Scan for the cell matching the given text and deliver its (x, y) coordinate at center. 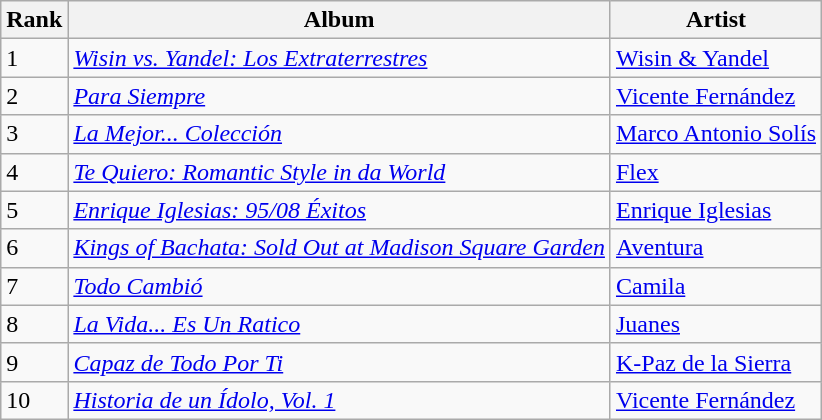
8 (34, 324)
3 (34, 134)
Artist (716, 20)
Historia de un Ídolo, Vol. 1 (340, 400)
Enrique Iglesias (716, 210)
Flex (716, 172)
Wisin & Yandel (716, 58)
10 (34, 400)
5 (34, 210)
9 (34, 362)
Te Quiero: Romantic Style in da World (340, 172)
K-Paz de la Sierra (716, 362)
Camila (716, 286)
Album (340, 20)
Juanes (716, 324)
2 (34, 96)
1 (34, 58)
Marco Antonio Solís (716, 134)
Todo Cambió (340, 286)
Capaz de Todo Por Ti (340, 362)
La Vida... Es Un Ratico (340, 324)
7 (34, 286)
Rank (34, 20)
Kings of Bachata: Sold Out at Madison Square Garden (340, 248)
Enrique Iglesias: 95/08 Éxitos (340, 210)
Wisin vs. Yandel: Los Extraterrestres (340, 58)
Aventura (716, 248)
6 (34, 248)
4 (34, 172)
Para Siempre (340, 96)
La Mejor... Colección (340, 134)
